Determine the (x, y) coordinate at the center of the cell enclosing the given text.  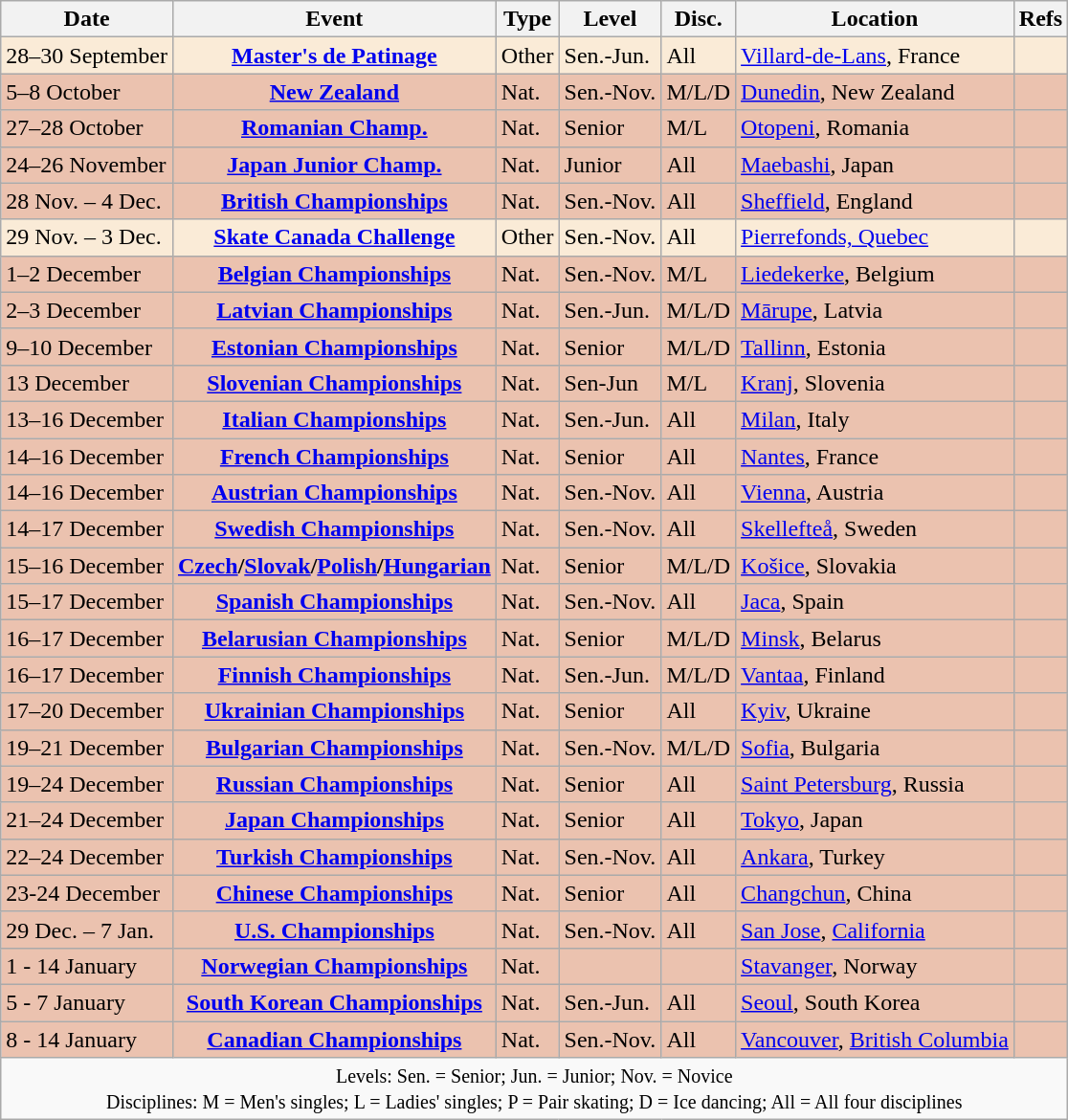
Italian Championships (334, 419)
Tallinn, Estonia (875, 347)
Austrian Championships (334, 493)
Pierrefonds, Quebec (875, 237)
5 - 7 January (87, 1002)
South Korean Championships (334, 1002)
Liedekerke, Belgium (875, 274)
Sofia, Bulgaria (875, 748)
Location (875, 19)
28–30 September (87, 56)
Slovenian Championships (334, 383)
Master's de Patinage (334, 56)
Junior (611, 165)
Chinese Championships (334, 893)
New Zealand (334, 92)
22–24 December (87, 857)
Košice, Slovakia (875, 566)
Refs (1040, 19)
Changchun, China (875, 893)
Villard-de-Lans, France (875, 56)
Vienna, Austria (875, 493)
Level (611, 19)
Romanian Champ. (334, 128)
British Championships (334, 201)
Estonian Championships (334, 347)
13 December (87, 383)
U.S. Championships (334, 930)
Vancouver, British Columbia (875, 1039)
1 - 14 January (87, 966)
13–16 December (87, 419)
Minsk, Belarus (875, 638)
Date (87, 19)
24–26 November (87, 165)
19–21 December (87, 748)
15–16 December (87, 566)
19–24 December (87, 784)
Sheffield, England (875, 201)
15–17 December (87, 602)
14–17 December (87, 529)
Vantaa, Finland (875, 675)
Finnish Championships (334, 675)
Belarusian Championships (334, 638)
8 - 14 January (87, 1039)
Dunedin, New Zealand (875, 92)
Sen-Jun (611, 383)
17–20 December (87, 711)
Latvian Championships (334, 310)
Russian Championships (334, 784)
Skate Canada Challenge (334, 237)
Nantes, France (875, 457)
Kranj, Slovenia (875, 383)
Ankara, Turkey (875, 857)
9–10 December (87, 347)
1–2 December (87, 274)
Swedish Championships (334, 529)
5–8 October (87, 92)
Event (334, 19)
Czech/Slovak/Polish/Hungarian (334, 566)
San Jose, California (875, 930)
Skellefteå, Sweden (875, 529)
Type (527, 19)
Jaca, Spain (875, 602)
Seoul, South Korea (875, 1002)
Bulgarian Championships (334, 748)
29 Nov. – 3 Dec. (87, 237)
Norwegian Championships (334, 966)
29 Dec. – 7 Jan. (87, 930)
Turkish Championships (334, 857)
28 Nov. – 4 Dec. (87, 201)
Belgian Championships (334, 274)
Japan Championships (334, 820)
Mārupe, Latvia (875, 310)
French Championships (334, 457)
Maebashi, Japan (875, 165)
Disc. (699, 19)
Stavanger, Norway (875, 966)
27–28 October (87, 128)
Otopeni, Romania (875, 128)
Canadian Championships (334, 1039)
Tokyo, Japan (875, 820)
21–24 December (87, 820)
2–3 December (87, 310)
23-24 December (87, 893)
Spanish Championships (334, 602)
Ukrainian Championships (334, 711)
Japan Junior Champ. (334, 165)
Kyiv, Ukraine (875, 711)
Saint Petersburg, Russia (875, 784)
Milan, Italy (875, 419)
